Return [x, y] of the center of cell containing provided text 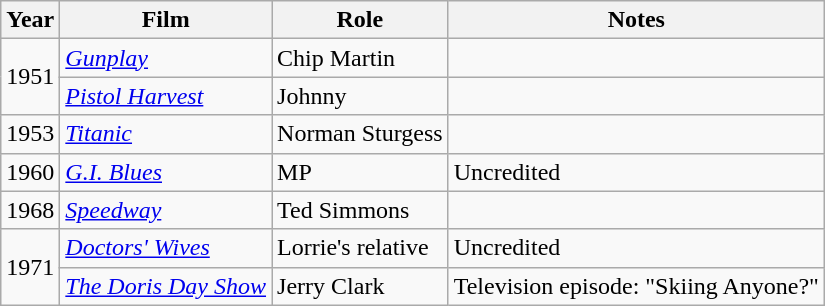
Lorrie's relative [360, 248]
Norman Sturgess [360, 134]
G.I. Blues [166, 172]
1953 [30, 134]
1960 [30, 172]
Titanic [166, 134]
Pistol Harvest [166, 96]
Film [166, 20]
Jerry Clark [360, 286]
Ted Simmons [360, 210]
MP [360, 172]
Role [360, 20]
Chip Martin [360, 58]
1968 [30, 210]
Speedway [166, 210]
1971 [30, 267]
Gunplay [166, 58]
Johnny [360, 96]
Year [30, 20]
Notes [636, 20]
Doctors' Wives [166, 248]
The Doris Day Show [166, 286]
1951 [30, 77]
Television episode: "Skiing Anyone?" [636, 286]
